From the cell containing the given text, extract its center point as (x, y) coordinate. 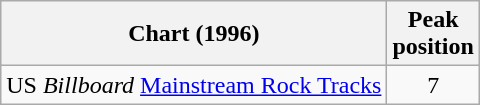
Chart (1996) (194, 34)
US Billboard Mainstream Rock Tracks (194, 85)
7 (433, 85)
Peakposition (433, 34)
